Output the [X, Y] coordinate of the center of the cell containing the given text.  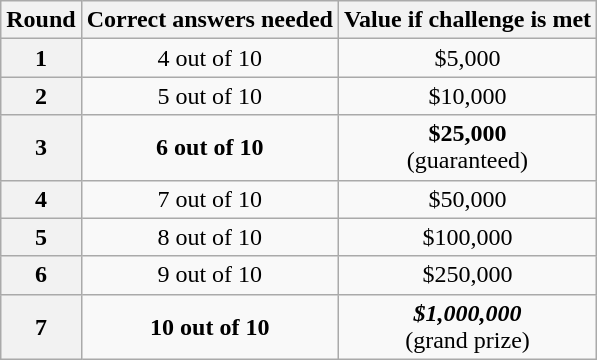
5 out of 10 [210, 96]
$10,000 [467, 96]
Correct answers needed [210, 20]
3 [41, 148]
$1,000,000(grand prize) [467, 326]
$250,000 [467, 275]
$100,000 [467, 237]
8 out of 10 [210, 237]
6 out of 10 [210, 148]
1 [41, 58]
4 out of 10 [210, 58]
Value if challenge is met [467, 20]
7 [41, 326]
4 [41, 199]
9 out of 10 [210, 275]
5 [41, 237]
2 [41, 96]
7 out of 10 [210, 199]
$50,000 [467, 199]
$5,000 [467, 58]
$25,000(guaranteed) [467, 148]
Round [41, 20]
6 [41, 275]
10 out of 10 [210, 326]
